Detect which cell encompasses the target text, then output its [X, Y] center coordinate. 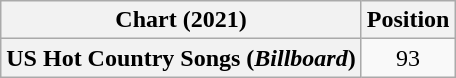
93 [408, 58]
US Hot Country Songs (Billboard) [181, 58]
Position [408, 20]
Chart (2021) [181, 20]
